Pinpoint the cell where the given text exists, returning its [x, y] midpoint coordinate. 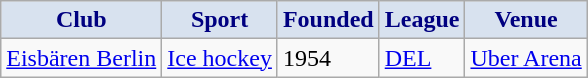
Club [82, 20]
Eisbären Berlin [82, 58]
1954 [328, 58]
DEL [422, 58]
Ice hockey [220, 58]
Venue [526, 20]
Uber Arena [526, 58]
League [422, 20]
Founded [328, 20]
Sport [220, 20]
